Return [x, y] of the center of cell containing provided text 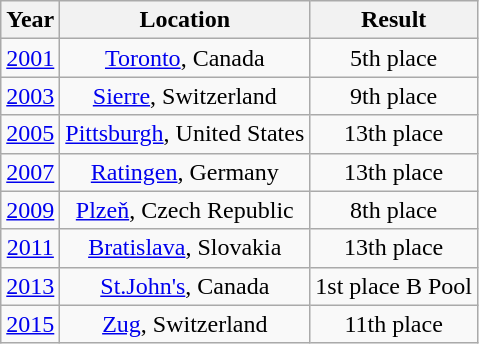
2001 [30, 58]
Result [394, 20]
St.John's, Canada [185, 286]
2005 [30, 134]
2003 [30, 96]
Sierre, Switzerland [185, 96]
11th place [394, 324]
8th place [394, 210]
2007 [30, 172]
Bratislava, Slovakia [185, 248]
9th place [394, 96]
Year [30, 20]
Plzeň, Czech Republic [185, 210]
Ratingen, Germany [185, 172]
2015 [30, 324]
1st place B Pool [394, 286]
Zug, Switzerland [185, 324]
Pittsburgh, United States [185, 134]
2013 [30, 286]
5th place [394, 58]
2009 [30, 210]
2011 [30, 248]
Toronto, Canada [185, 58]
Location [185, 20]
